Pinpoint the cell where the given text exists, returning its (x, y) midpoint coordinate. 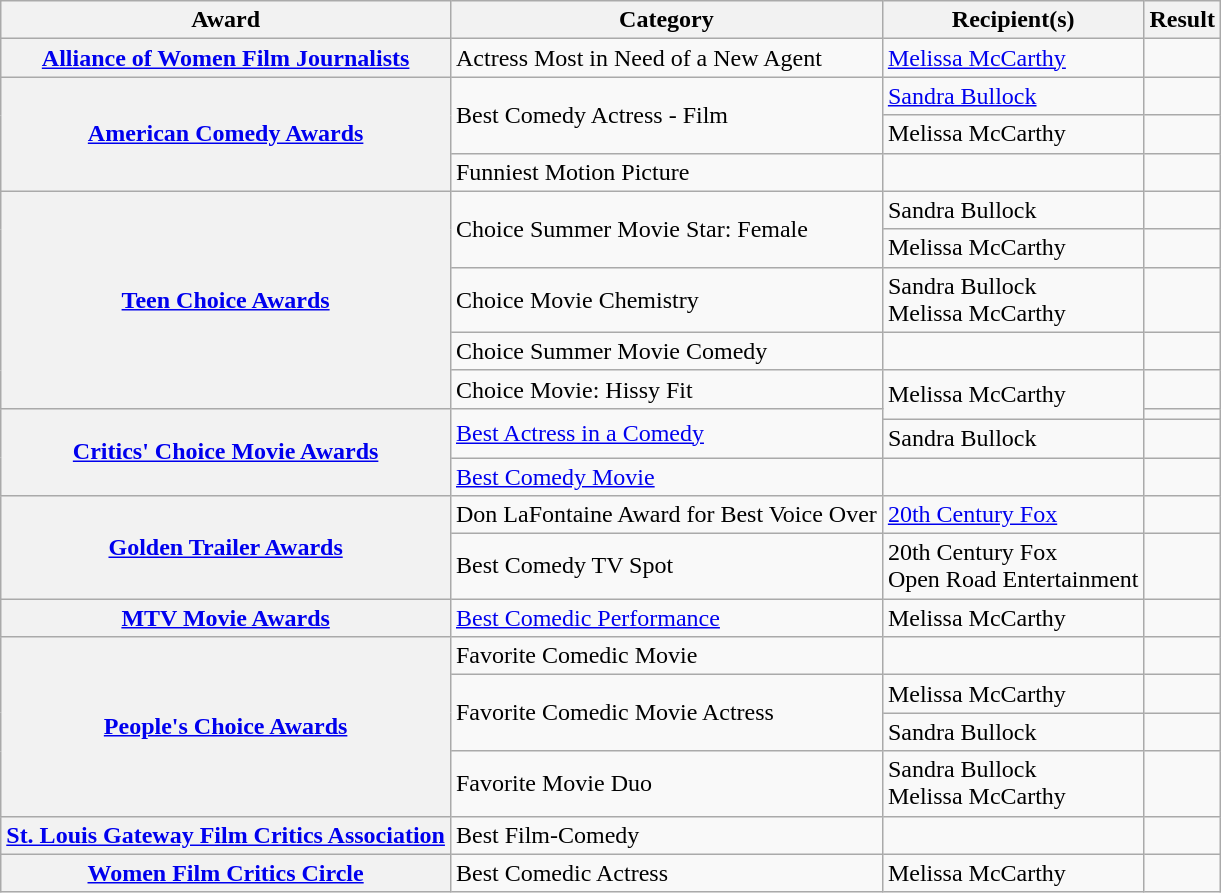
20th Century Fox (1013, 515)
Teen Choice Awards (226, 300)
Critics' Choice Movie Awards (226, 452)
Best Comedy TV Spot (666, 566)
Favorite Movie Duo (666, 784)
St. Louis Gateway Film Critics Association (226, 835)
Funniest Motion Picture (666, 172)
Choice Movie: Hissy Fit (666, 389)
Choice Movie Chemistry (666, 300)
Best Comedy Actress - Film (666, 115)
American Comedy Awards (226, 134)
Best Comedy Movie (666, 477)
Recipient(s) (1013, 20)
Women Film Critics Circle (226, 873)
20th Century FoxOpen Road Entertainment (1013, 566)
Favorite Comedic Movie (666, 656)
Best Comedic Actress (666, 873)
Favorite Comedic Movie Actress (666, 713)
Alliance of Women Film Journalists (226, 58)
Don LaFontaine Award for Best Voice Over (666, 515)
Choice Summer Movie Comedy (666, 351)
Best Actress in a Comedy (666, 432)
Best Film-Comedy (666, 835)
Category (666, 20)
People's Choice Awards (226, 726)
MTV Movie Awards (226, 618)
Choice Summer Movie Star: Female (666, 229)
Best Comedic Performance (666, 618)
Actress Most in Need of a New Agent (666, 58)
Golden Trailer Awards (226, 548)
Result (1182, 20)
Award (226, 20)
